Identify which cell holds the provided text, then report its [x, y] central coordinate. 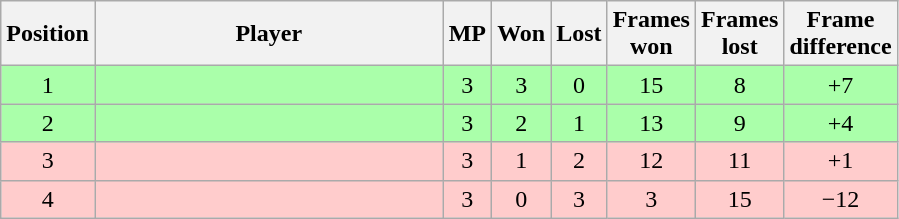
Position [48, 34]
+7 [840, 85]
8 [739, 85]
Player [268, 34]
9 [739, 123]
+1 [840, 161]
Lost [579, 34]
MP [468, 34]
Frames lost [739, 34]
4 [48, 199]
Won [522, 34]
Frame difference [840, 34]
11 [739, 161]
12 [651, 161]
−12 [840, 199]
Frames won [651, 34]
13 [651, 123]
+4 [840, 123]
